Detect which cell encompasses the target text, then output its (X, Y) center coordinate. 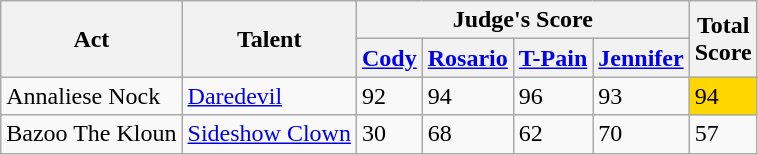
70 (641, 134)
96 (553, 96)
92 (389, 96)
Annaliese Nock (92, 96)
Talent (269, 39)
TotalScore (723, 39)
93 (641, 96)
Sideshow Clown (269, 134)
30 (389, 134)
Daredevil (269, 96)
Bazoo The Kloun (92, 134)
Cody (389, 58)
Judge's Score (522, 20)
T-Pain (553, 58)
Rosario (468, 58)
Jennifer (641, 58)
Act (92, 39)
68 (468, 134)
62 (553, 134)
57 (723, 134)
